Identify which cell holds the provided text, then report its [x, y] central coordinate. 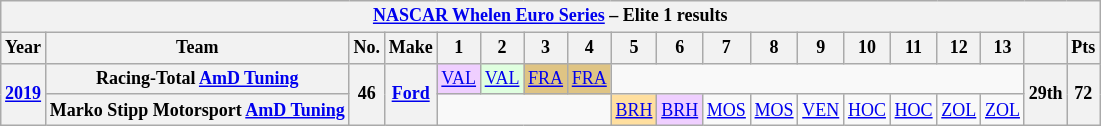
10 [868, 48]
1 [458, 48]
13 [1003, 48]
2 [502, 48]
12 [959, 48]
72 [1084, 94]
NASCAR Whelen Euro Series – Elite 1 results [550, 16]
VEN [821, 110]
2019 [24, 94]
Racing-Total AmD Tuning [197, 78]
29th [1046, 94]
6 [680, 48]
4 [589, 48]
Marko Stipp Motorsport AmD Tuning [197, 110]
Ford [410, 94]
7 [727, 48]
Year [24, 48]
Pts [1084, 48]
11 [914, 48]
5 [634, 48]
46 [366, 94]
Make [410, 48]
No. [366, 48]
9 [821, 48]
3 [546, 48]
8 [774, 48]
Team [197, 48]
